Determine the [X, Y] coordinate at the center of the cell enclosing the given text.  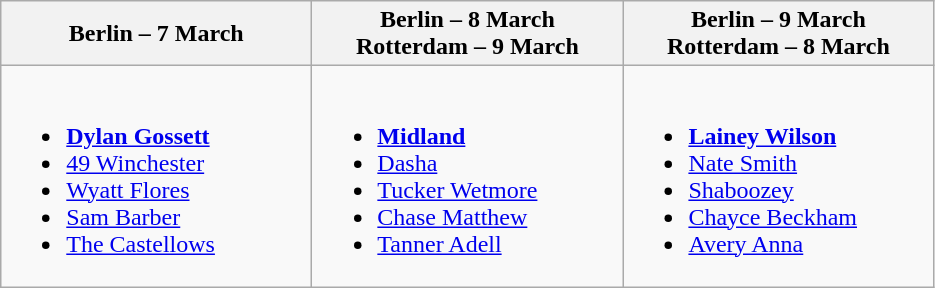
Berlin – 8 March Rotterdam – 9 March [468, 34]
Berlin – 7 March [156, 34]
MidlandDashaTucker WetmoreChase MatthewTanner Adell [468, 176]
Berlin – 9 March Rotterdam – 8 March [778, 34]
Lainey WilsonNate SmithShaboozeyChayce BeckhamAvery Anna [778, 176]
Dylan Gossett49 WinchesterWyatt FloresSam BarberThe Castellows [156, 176]
